Search for the cell housing the specified text and yield its (X, Y) center coordinate. 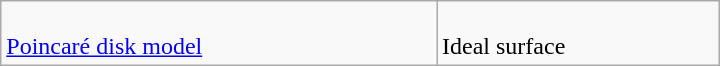
Ideal surface (578, 34)
Poincaré disk model (219, 34)
